Find where the given text appears and provide that cell's center as (x, y) coordinate. 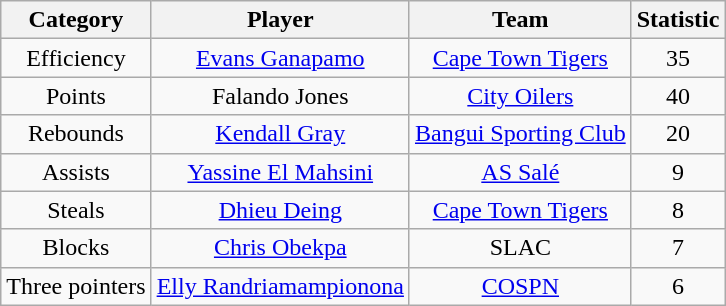
Chris Obekpa (280, 248)
Kendall Gray (280, 134)
Dhieu Deing (280, 210)
Evans Ganapamo (280, 58)
20 (678, 134)
Yassine El Mahsini (280, 172)
40 (678, 96)
Assists (76, 172)
35 (678, 58)
Category (76, 20)
Three pointers (76, 286)
7 (678, 248)
SLAC (520, 248)
City Oilers (520, 96)
Rebounds (76, 134)
6 (678, 286)
Team (520, 20)
Elly Randriamampionona (280, 286)
Statistic (678, 20)
8 (678, 210)
Points (76, 96)
Blocks (76, 248)
AS Salé (520, 172)
9 (678, 172)
Player (280, 20)
Efficiency (76, 58)
COSPN (520, 286)
Bangui Sporting Club (520, 134)
Falando Jones (280, 96)
Steals (76, 210)
